For the text-containing cell, return its midpoint in (X, Y) coordinate format. 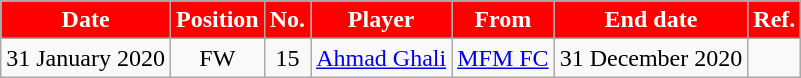
15 (287, 58)
31 January 2020 (86, 58)
Player (382, 20)
Ahmad Ghali (382, 58)
Ref. (774, 20)
Date (86, 20)
Position (217, 20)
From (503, 20)
FW (217, 58)
End date (651, 20)
No. (287, 20)
31 December 2020 (651, 58)
MFM FC (503, 58)
